Determine the [X, Y] coordinate at the center of the cell enclosing the given text.  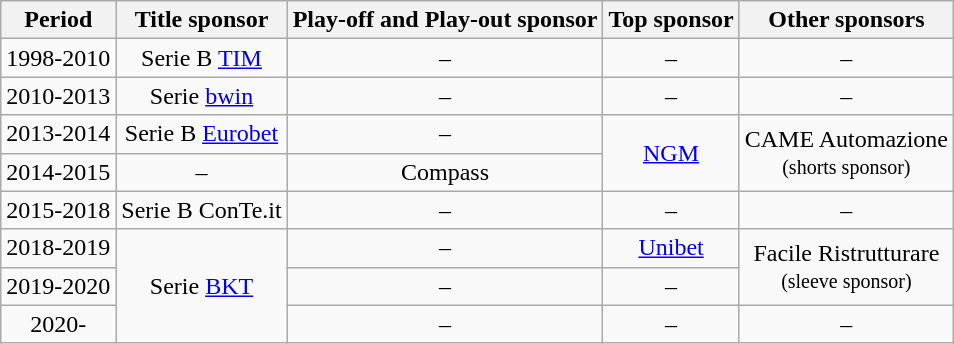
Other sponsors [846, 20]
2010-2013 [58, 96]
1998-2010 [58, 58]
Serie B ConTe.it [202, 210]
2013-2014 [58, 134]
Facile Ristrutturare(sleeve sponsor) [846, 267]
Serie B TIM [202, 58]
NGM [671, 153]
Serie bwin [202, 96]
2015-2018 [58, 210]
2020- [58, 324]
2018-2019 [58, 248]
2019-2020 [58, 286]
Unibet [671, 248]
Top sponsor [671, 20]
Period [58, 20]
Title sponsor [202, 20]
Play-off and Play-out sponsor [445, 20]
Serie BKT [202, 286]
Compass [445, 172]
CAME Automazione(shorts sponsor) [846, 153]
Serie B Eurobet [202, 134]
2014-2015 [58, 172]
